Identify which cell holds the provided text, then report its (x, y) central coordinate. 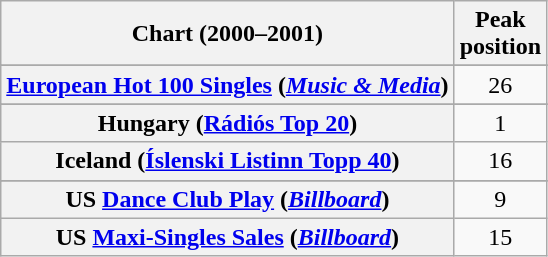
Hungary (Rádiós Top 20) (228, 123)
26 (500, 85)
15 (500, 237)
9 (500, 199)
16 (500, 161)
1 (500, 123)
Iceland (Íslenski Listinn Topp 40) (228, 161)
European Hot 100 Singles (Music & Media) (228, 85)
US Dance Club Play (Billboard) (228, 199)
Chart (2000–2001) (228, 34)
US Maxi-Singles Sales (Billboard) (228, 237)
Peakposition (500, 34)
